For the text-containing cell, return its midpoint in [x, y] coordinate format. 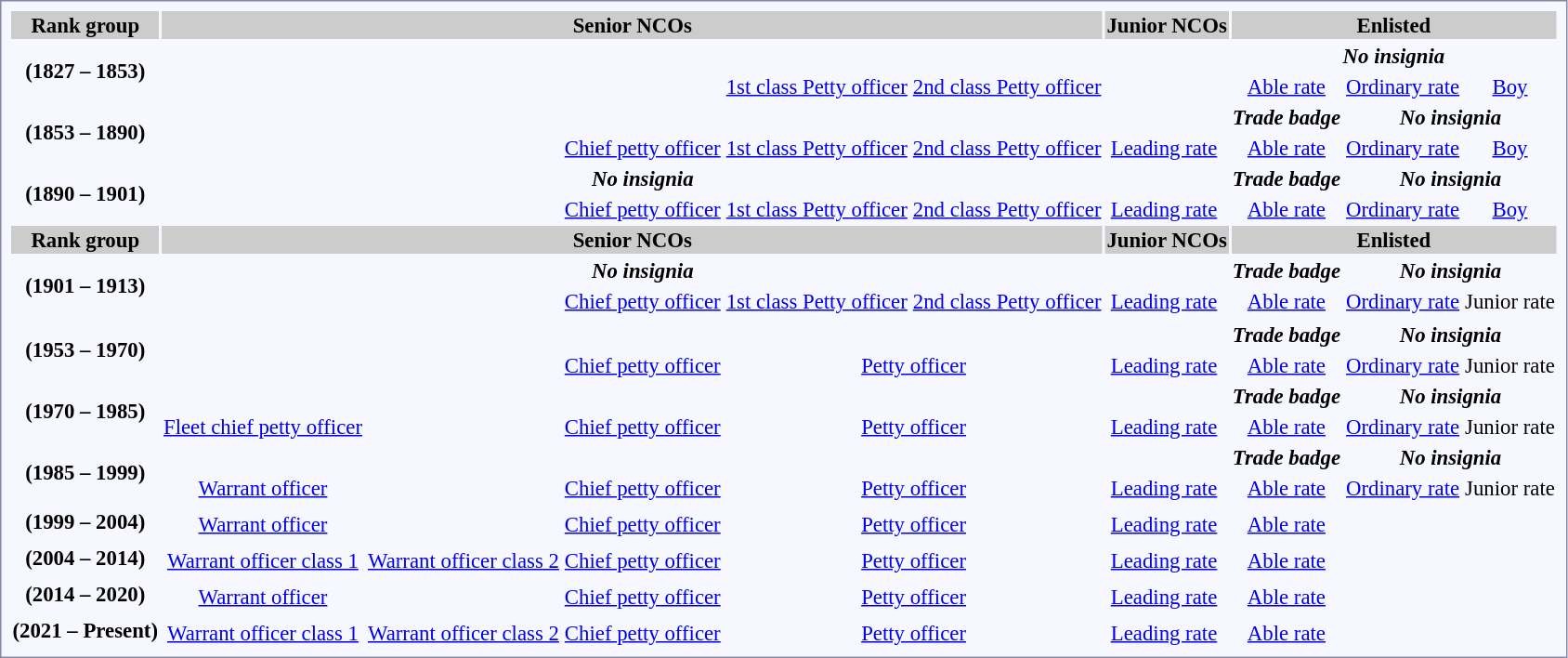
(1953 – 1970) [85, 349]
(2021 – Present) [85, 630]
(1970 – 1985) [85, 411]
(1827 – 1853) [85, 71]
(2014 – 2020) [85, 594]
(1890 – 1901) [85, 193]
(2004 – 2014) [85, 558]
(1985 – 1999) [85, 472]
(1853 – 1890) [85, 132]
(1901 – 1913) [85, 286]
(1999 – 2004) [85, 521]
Fleet chief petty officer [262, 427]
